Identify which cell holds the provided text, then report its [x, y] central coordinate. 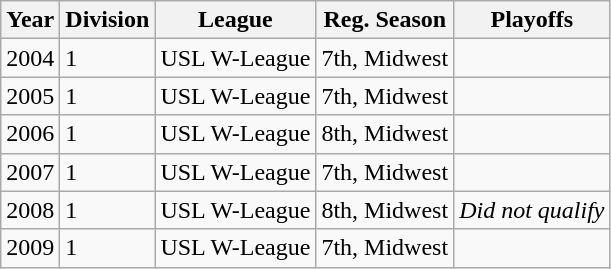
Division [108, 20]
2008 [30, 210]
Playoffs [532, 20]
2004 [30, 58]
2007 [30, 172]
League [236, 20]
2005 [30, 96]
Did not qualify [532, 210]
2009 [30, 248]
Reg. Season [385, 20]
2006 [30, 134]
Year [30, 20]
